Return [X, Y] of the center of cell containing provided text 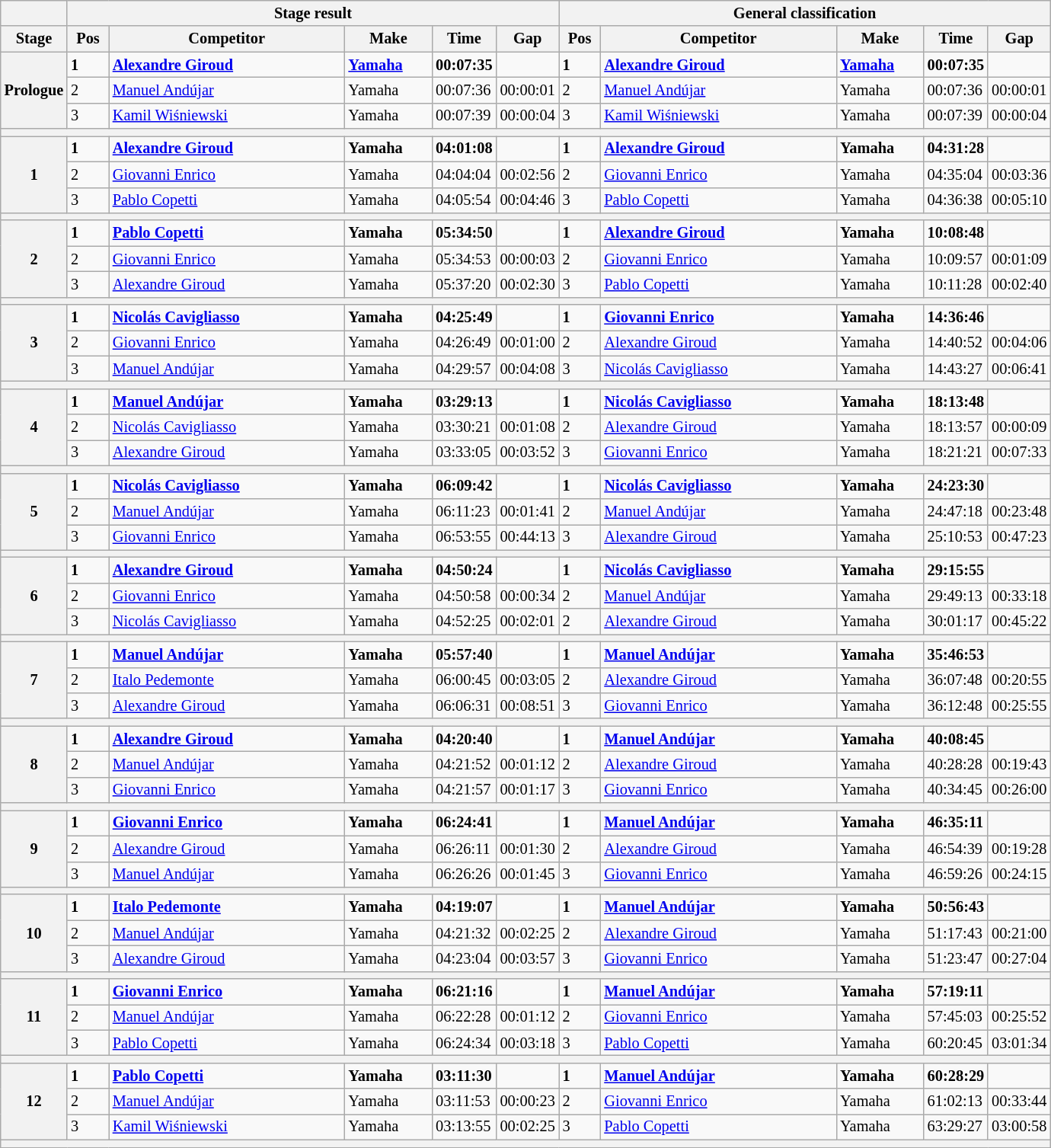
46:35:11 [956, 823]
57:45:03 [956, 1017]
04:25:49 [464, 318]
04:50:24 [464, 570]
00:01:00 [528, 343]
36:07:48 [956, 680]
60:28:29 [956, 1076]
04:20:40 [464, 739]
04:21:32 [464, 933]
46:59:26 [956, 875]
03:29:13 [464, 401]
04:36:38 [956, 200]
00:01:45 [528, 875]
7 [34, 680]
00:26:00 [1019, 790]
18:13:48 [956, 401]
Stage [34, 39]
00:33:44 [1019, 1102]
8 [34, 765]
00:02:40 [1019, 284]
00:01:17 [528, 790]
11 [34, 1018]
00:01:09 [1019, 259]
General classification [805, 13]
05:34:53 [464, 259]
00:25:52 [1019, 1017]
5 [34, 512]
50:56:43 [956, 907]
06:26:26 [464, 875]
10:08:48 [956, 233]
00:08:51 [528, 705]
05:34:50 [464, 233]
29:15:55 [956, 570]
00:03:05 [528, 680]
00:00:03 [528, 259]
04:29:57 [464, 369]
40:08:45 [956, 739]
06:21:16 [464, 992]
00:27:04 [1019, 958]
04:21:57 [464, 790]
46:54:39 [956, 849]
04:26:49 [464, 343]
04:35:04 [956, 174]
14:43:27 [956, 369]
04:21:52 [464, 764]
06:26:11 [464, 849]
00:44:13 [528, 537]
10:09:57 [956, 259]
6 [34, 596]
00:25:55 [1019, 705]
00:02:56 [528, 174]
06:06:31 [464, 705]
04:01:08 [464, 149]
00:20:55 [1019, 680]
00:19:43 [1019, 764]
05:57:40 [464, 654]
00:04:46 [528, 200]
40:28:28 [956, 764]
00:07:33 [1019, 452]
36:12:48 [956, 705]
04:04:04 [464, 174]
06:11:23 [464, 511]
51:23:47 [956, 958]
10:11:28 [956, 284]
29:49:13 [956, 596]
00:04:06 [1019, 343]
04:31:28 [956, 149]
12 [34, 1102]
30:01:17 [956, 622]
06:24:41 [464, 823]
18:13:57 [956, 427]
03:11:53 [464, 1102]
05:37:20 [464, 284]
00:24:15 [1019, 875]
40:34:45 [956, 790]
24:47:18 [956, 511]
04:50:58 [464, 596]
Prologue [34, 90]
03:33:05 [464, 452]
57:19:11 [956, 992]
61:02:13 [956, 1102]
00:00:34 [528, 596]
10 [34, 932]
24:23:30 [956, 486]
04:52:25 [464, 622]
00:03:52 [528, 452]
06:24:34 [464, 1043]
Stage result [313, 13]
51:17:43 [956, 933]
03:11:30 [464, 1076]
04:05:54 [464, 200]
14:40:52 [956, 343]
00:03:57 [528, 958]
06:53:55 [464, 537]
00:03:36 [1019, 174]
00:19:28 [1019, 849]
00:00:23 [528, 1102]
00:02:30 [528, 284]
03:30:21 [464, 427]
00:47:23 [1019, 537]
06:22:28 [464, 1017]
60:20:45 [956, 1043]
25:10:53 [956, 537]
00:00:09 [1019, 427]
00:45:22 [1019, 622]
00:33:18 [1019, 596]
06:09:42 [464, 486]
03:00:58 [1019, 1127]
00:01:41 [528, 511]
00:06:41 [1019, 369]
04:19:07 [464, 907]
63:29:27 [956, 1127]
04:23:04 [464, 958]
9 [34, 849]
06:00:45 [464, 680]
00:04:08 [528, 369]
00:05:10 [1019, 200]
00:23:48 [1019, 511]
4 [34, 427]
00:21:00 [1019, 933]
14:36:46 [956, 318]
00:01:30 [528, 849]
03:01:34 [1019, 1043]
35:46:53 [956, 654]
00:01:08 [528, 427]
03:13:55 [464, 1127]
18:21:21 [956, 452]
00:02:01 [528, 622]
00:03:18 [528, 1043]
